Identify which cell holds the provided text, then report its [X, Y] central coordinate. 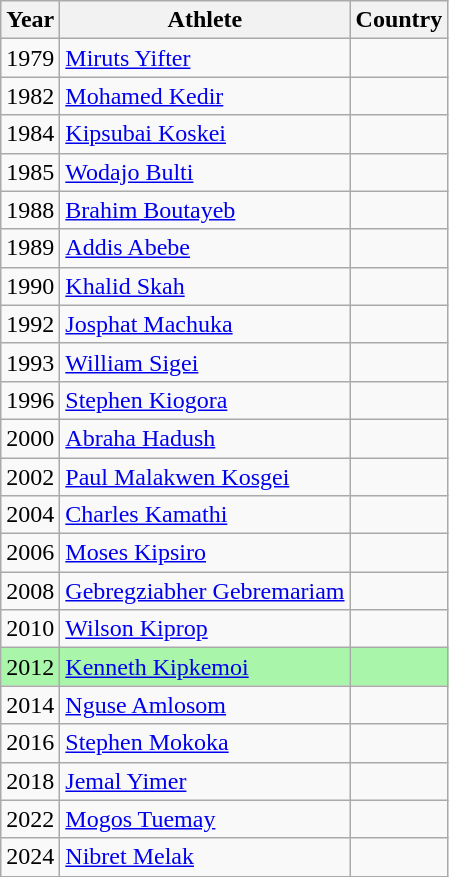
Athlete [205, 20]
Brahim Boutayeb [205, 210]
2018 [30, 781]
Year [30, 20]
William Sigei [205, 362]
Gebregziabher Gebremariam [205, 591]
1990 [30, 286]
2004 [30, 515]
1996 [30, 400]
1984 [30, 134]
Kipsubai Koskei [205, 134]
2024 [30, 857]
1988 [30, 210]
Addis Abebe [205, 248]
Paul Malakwen Kosgei [205, 477]
2006 [30, 553]
2012 [30, 667]
2008 [30, 591]
Abraha Hadush [205, 438]
Stephen Mokoka [205, 743]
Mogos Tuemay [205, 819]
1993 [30, 362]
Miruts Yifter [205, 58]
Josphat Machuka [205, 324]
Wodajo Bulti [205, 172]
2014 [30, 705]
Charles Kamathi [205, 515]
Country [399, 20]
Stephen Kiogora [205, 400]
1979 [30, 58]
2016 [30, 743]
1989 [30, 248]
Kenneth Kipkemoi [205, 667]
Jemal Yimer [205, 781]
2010 [30, 629]
1985 [30, 172]
1982 [30, 96]
Mohamed Kedir [205, 96]
Nguse Amlosom [205, 705]
Khalid Skah [205, 286]
1992 [30, 324]
2002 [30, 477]
Wilson Kiprop [205, 629]
2000 [30, 438]
Moses Kipsiro [205, 553]
2022 [30, 819]
Nibret Melak [205, 857]
